Extract the [x, y] coordinate from the center of the cell holding the provided text.  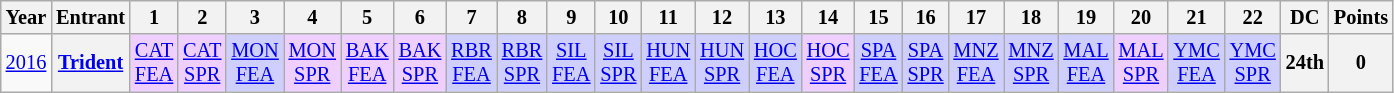
HOCFEA [776, 63]
HUNFEA [668, 63]
8 [522, 17]
22 [1253, 17]
MNZSPR [1032, 63]
MNZFEA [976, 63]
20 [1140, 17]
BAKSPR [420, 63]
9 [571, 17]
0 [1361, 63]
17 [976, 17]
YMCSPR [1253, 63]
24th [1305, 63]
12 [722, 17]
3 [254, 17]
MONFEA [254, 63]
SILSPR [618, 63]
19 [1086, 17]
MONSPR [312, 63]
4 [312, 17]
10 [618, 17]
14 [828, 17]
2016 [26, 63]
13 [776, 17]
15 [878, 17]
HOCSPR [828, 63]
18 [1032, 17]
MALSPR [1140, 63]
BAKFEA [368, 63]
Year [26, 17]
Entrant [90, 17]
1 [154, 17]
Points [1361, 17]
RBRSPR [522, 63]
HUNSPR [722, 63]
DC [1305, 17]
SPAFEA [878, 63]
RBRFEA [471, 63]
CATFEA [154, 63]
6 [420, 17]
11 [668, 17]
Trident [90, 63]
5 [368, 17]
SILFEA [571, 63]
CATSPR [202, 63]
YMCFEA [1196, 63]
21 [1196, 17]
16 [926, 17]
7 [471, 17]
2 [202, 17]
SPASPR [926, 63]
MALFEA [1086, 63]
